Return [X, Y] of the center of cell containing provided text 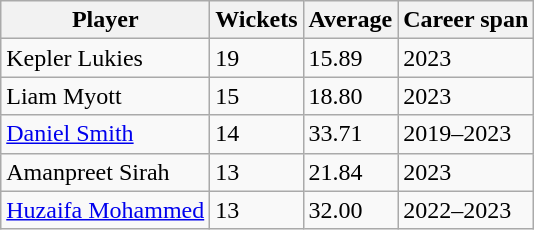
Wickets [256, 20]
Daniel Smith [106, 134]
14 [256, 134]
2022–2023 [466, 210]
33.71 [350, 134]
15 [256, 96]
2019–2023 [466, 134]
18.80 [350, 96]
Liam Myott [106, 96]
Kepler Lukies [106, 58]
Career span [466, 20]
Huzaifa Mohammed [106, 210]
Amanpreet Sirah [106, 172]
Average [350, 20]
Player [106, 20]
19 [256, 58]
32.00 [350, 210]
15.89 [350, 58]
21.84 [350, 172]
